Scan for the cell matching the given text and deliver its [x, y] coordinate at center. 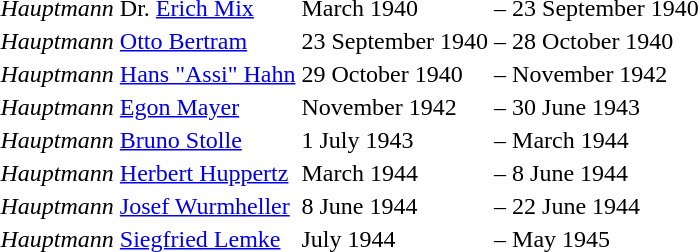
29 October 1940 [395, 74]
March 1944 [395, 173]
23 September 1940 [395, 41]
November 1942 [395, 107]
8 June 1944 [395, 206]
1 July 1943 [395, 140]
